Provide the (x, y) coordinate of the cell's center where the given text is located.  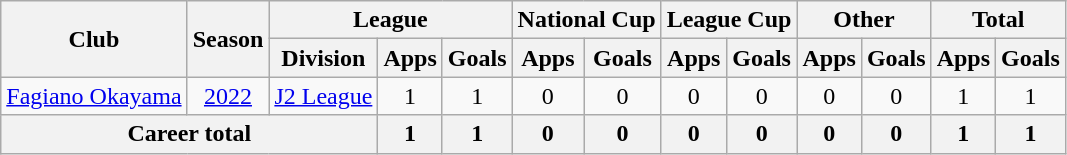
National Cup (586, 20)
Club (94, 39)
Season (228, 39)
2022 (228, 96)
League Cup (729, 20)
Fagiano Okayama (94, 96)
Division (324, 58)
J2 League (324, 96)
Other (864, 20)
Total (998, 20)
Career total (190, 134)
League (390, 20)
